Provide the [x, y] coordinate of the cell's center where the given text is located.  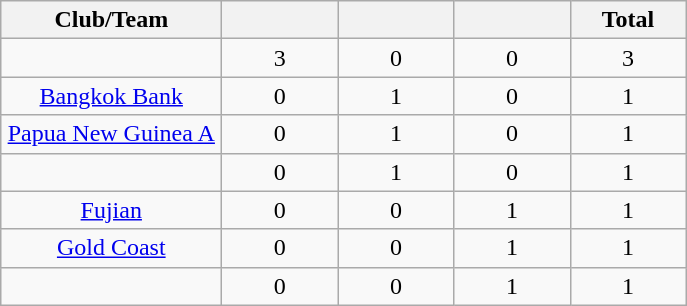
Total [628, 20]
Club/Team [112, 20]
Bangkok Bank [112, 96]
Papua New Guinea A [112, 134]
Fujian [112, 210]
Gold Coast [112, 248]
